Output the (X, Y) coordinate of the center of the cell containing the given text.  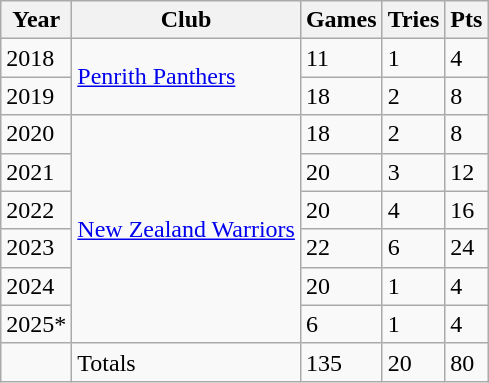
Totals (186, 362)
80 (466, 362)
3 (414, 172)
Pts (466, 20)
2018 (36, 58)
Year (36, 20)
12 (466, 172)
2020 (36, 134)
135 (341, 362)
16 (466, 210)
24 (466, 248)
2024 (36, 286)
Games (341, 20)
2025* (36, 324)
22 (341, 248)
New Zealand Warriors (186, 229)
2023 (36, 248)
Tries (414, 20)
2021 (36, 172)
2019 (36, 96)
11 (341, 58)
2022 (36, 210)
Club (186, 20)
Penrith Panthers (186, 77)
